Capture the cell that displays the provided text and extract its (X, Y) central coordinate. 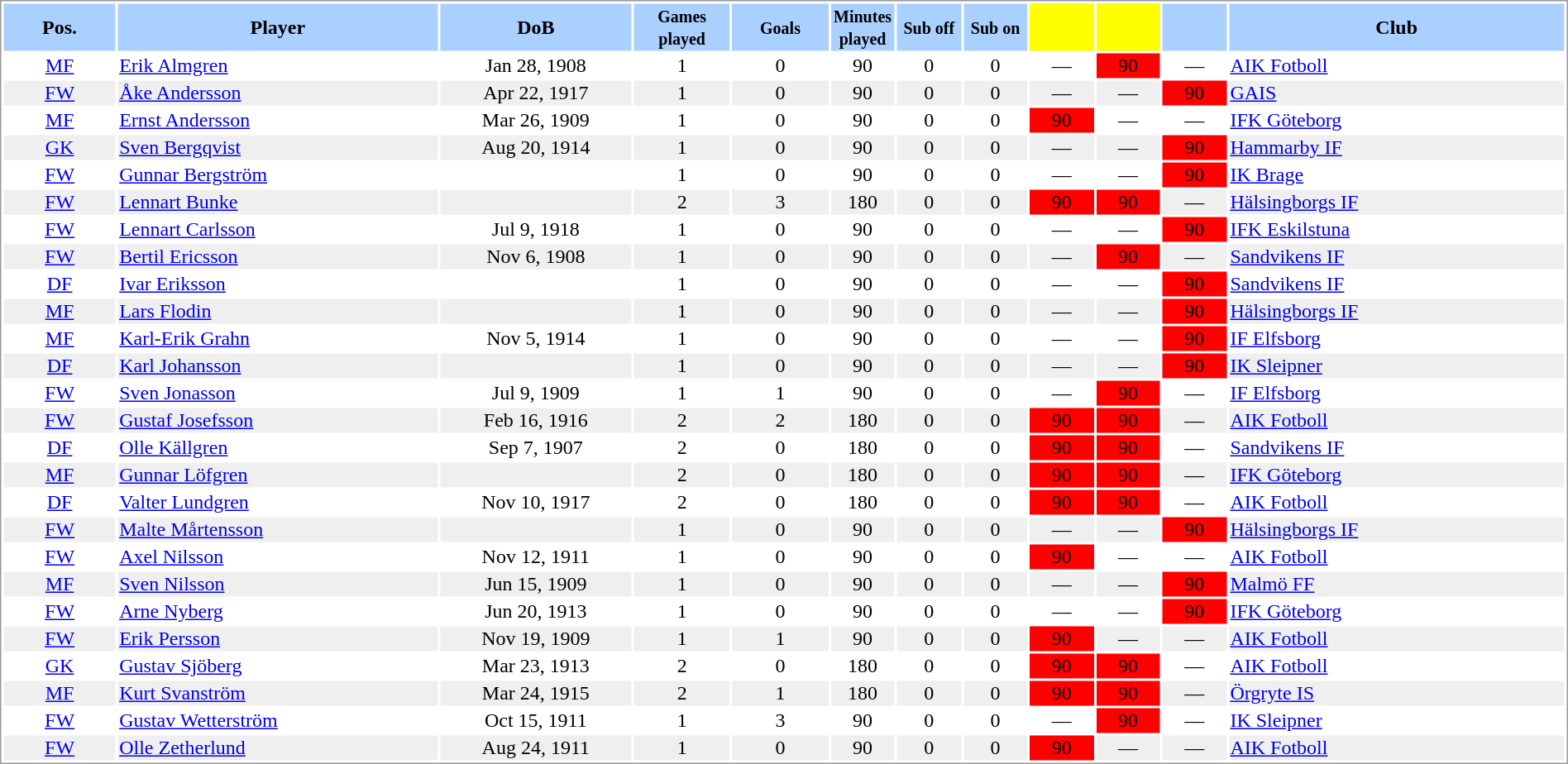
Olle Källgren (278, 447)
Erik Almgren (278, 65)
Gunnar Bergström (278, 174)
Arne Nyberg (278, 611)
Aug 20, 1914 (536, 148)
Goals (781, 26)
Örgryte IS (1397, 694)
Gustav Wetterström (278, 720)
Oct 15, 1911 (536, 720)
Karl-Erik Grahn (278, 338)
Nov 6, 1908 (536, 257)
Mar 26, 1909 (536, 120)
Nov 12, 1911 (536, 556)
Gustaf Josefsson (278, 421)
Sep 7, 1907 (536, 447)
Sven Bergqvist (278, 148)
Valter Lundgren (278, 502)
Sven Nilsson (278, 585)
Lennart Bunke (278, 203)
Nov 5, 1914 (536, 338)
Sven Jonasson (278, 393)
Sub off (930, 26)
Axel Nilsson (278, 556)
Ivar Eriksson (278, 284)
Nov 19, 1909 (536, 639)
Gustav Sjöberg (278, 666)
Pos. (60, 26)
Nov 10, 1917 (536, 502)
Minutesplayed (862, 26)
Jul 9, 1918 (536, 229)
Club (1397, 26)
Aug 24, 1911 (536, 748)
Mar 24, 1915 (536, 694)
IK Brage (1397, 174)
Bertil Ericsson (278, 257)
Apr 22, 1917 (536, 93)
GAIS (1397, 93)
DoB (536, 26)
Sub on (996, 26)
Gunnar Löfgren (278, 475)
Mar 23, 1913 (536, 666)
Ernst Andersson (278, 120)
IFK Eskilstuna (1397, 229)
Jul 9, 1909 (536, 393)
Karl Johansson (278, 366)
Lars Flodin (278, 312)
Player (278, 26)
Jan 28, 1908 (536, 65)
Lennart Carlsson (278, 229)
Feb 16, 1916 (536, 421)
Kurt Svanström (278, 694)
Malmö FF (1397, 585)
Gamesplayed (682, 26)
Jun 20, 1913 (536, 611)
Erik Persson (278, 639)
Malte Mårtensson (278, 530)
Jun 15, 1909 (536, 585)
Olle Zetherlund (278, 748)
Åke Andersson (278, 93)
Hammarby IF (1397, 148)
